From the cell containing the given text, extract its center point as [X, Y] coordinate. 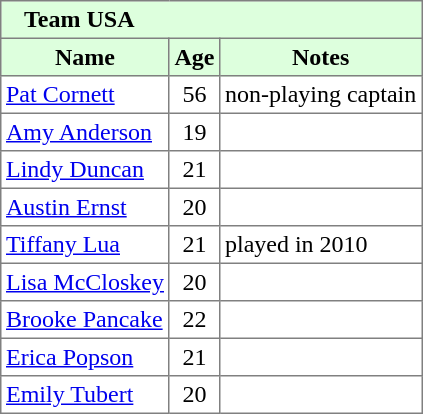
19 [194, 132]
Erica Popson [85, 357]
Amy Anderson [85, 132]
Emily Tubert [85, 395]
Team USA [212, 20]
Pat Cornett [85, 95]
Brooke Pancake [85, 320]
56 [194, 95]
Notes [321, 57]
non-playing captain [321, 95]
Tiffany Lua [85, 245]
Name [85, 57]
Age [194, 57]
Lindy Duncan [85, 170]
played in 2010 [321, 245]
22 [194, 320]
Austin Ernst [85, 207]
Lisa McCloskey [85, 282]
